Find where the given text appears and provide that cell's center as [X, Y] coordinate. 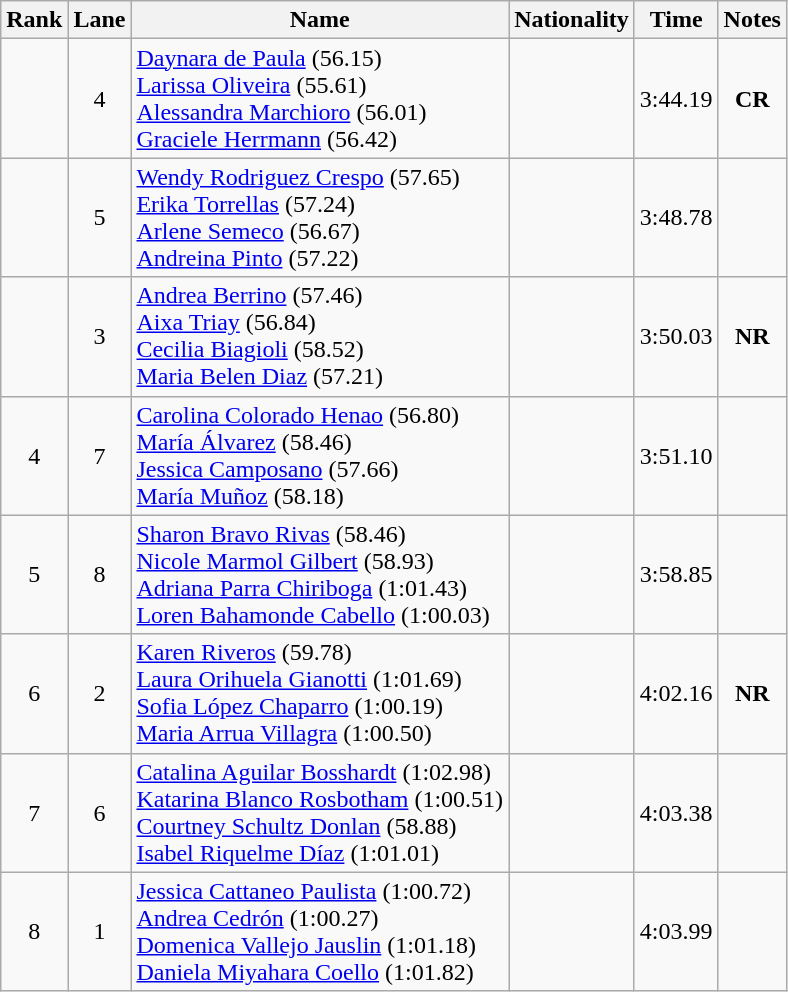
4:03.38 [676, 812]
Rank [34, 20]
Carolina Colorado Henao (56.80) María Álvarez (58.46) Jessica Camposano (57.66) María Muñoz (58.18) [320, 456]
3:48.78 [676, 218]
4:02.16 [676, 694]
3:50.03 [676, 336]
Nationality [572, 20]
Andrea Berrino (57.46) Aixa Triay (56.84) Cecilia Biagioli (58.52) Maria Belen Diaz (57.21) [320, 336]
4:03.99 [676, 932]
3:44.19 [676, 98]
Time [676, 20]
3:51.10 [676, 456]
2 [100, 694]
Karen Riveros (59.78) Laura Orihuela Gianotti (1:01.69) Sofia López Chaparro (1:00.19) Maria Arrua Villagra (1:00.50) [320, 694]
Wendy Rodriguez Crespo (57.65) Erika Torrellas (57.24) Arlene Semeco (56.67) Andreina Pinto (57.22) [320, 218]
Jessica Cattaneo Paulista (1:00.72) Andrea Cedrón (1:00.27) Domenica Vallejo Jauslin (1:01.18) Daniela Miyahara Coello (1:01.82) [320, 932]
Lane [100, 20]
Sharon Bravo Rivas (58.46) Nicole Marmol Gilbert (58.93) Adriana Parra Chiriboga (1:01.43) Loren Bahamonde Cabello (1:00.03) [320, 574]
Daynara de Paula (56.15) Larissa Oliveira (55.61) Alessandra Marchioro (56.01) Graciele Herrmann (56.42) [320, 98]
3:58.85 [676, 574]
Name [320, 20]
1 [100, 932]
3 [100, 336]
CR [752, 98]
Catalina Aguilar Bosshardt (1:02.98) Katarina Blanco Rosbotham (1:00.51) Courtney Schultz Donlan (58.88) Isabel Riquelme Díaz (1:01.01) [320, 812]
Notes [752, 20]
